Find where the given text appears and provide that cell's center as [X, Y] coordinate. 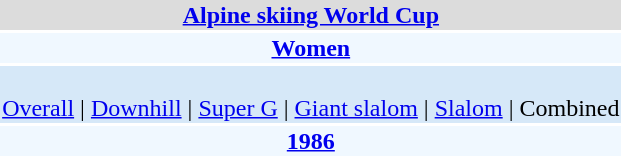
Women [311, 48]
Alpine skiing World Cup [311, 15]
1986 [311, 141]
Overall | Downhill | Super G | Giant slalom | Slalom | Combined [311, 94]
